Find where the given text appears and provide that cell's center as [X, Y] coordinate. 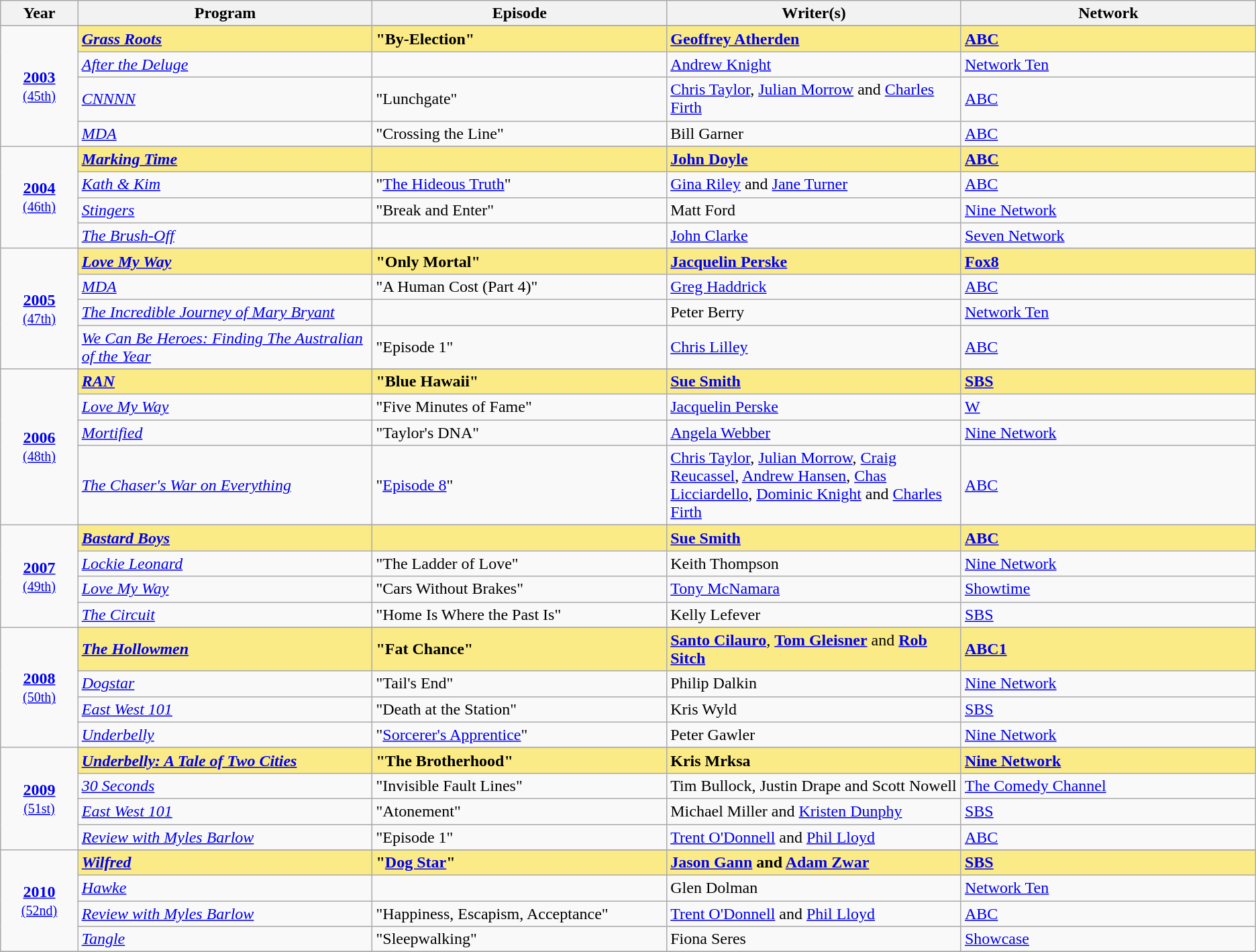
"Sleepwalking" [519, 939]
Marking Time [225, 159]
W [1108, 407]
Kris Wyld [815, 709]
Kris Mrksa [815, 760]
"Happiness, Escapism, Acceptance" [519, 914]
CNNNN [225, 99]
2005(47th) [39, 309]
John Clarke [815, 235]
"The Brotherhood" [519, 760]
Showtime [1108, 589]
Kath & Kim [225, 184]
Mortified [225, 433]
Year [39, 13]
Glen Dolman [815, 888]
Writer(s) [815, 13]
"Death at the Station" [519, 709]
Fiona Seres [815, 939]
The Incredible Journey of Mary Bryant [225, 312]
"Five Minutes of Fame" [519, 407]
Wilfred [225, 863]
2009(51st) [39, 798]
2008(50th) [39, 687]
Peter Gawler [815, 735]
Showcase [1108, 939]
30 Seconds [225, 786]
The Chaser's War on Everything [225, 486]
"Tail's End" [519, 684]
RAN [225, 382]
"The Hideous Truth" [519, 184]
"Lunchgate" [519, 99]
Andrew Knight [815, 64]
Chris Taylor, Julian Morrow, Craig Reucassel, Andrew Hansen, Chas Licciardello, Dominic Knight and Charles Firth [815, 486]
Bill Garner [815, 134]
"Crossing the Line" [519, 134]
Stingers [225, 210]
"Cars Without Brakes" [519, 589]
John Doyle [815, 159]
"Break and Enter" [519, 210]
Philip Dalkin [815, 684]
The Comedy Channel [1108, 786]
Greg Haddrick [815, 286]
Jason Gann and Adam Zwar [815, 863]
Seven Network [1108, 235]
Network [1108, 13]
"Only Mortal" [519, 261]
"Dog Star" [519, 863]
"A Human Cost (Part 4)" [519, 286]
Dogstar [225, 684]
Grass Roots [225, 39]
Tangle [225, 939]
Episode [519, 13]
Tony McNamara [815, 589]
"Episode 8" [519, 486]
"Blue Hawaii" [519, 382]
2006(48th) [39, 447]
Michael Miller and Kristen Dunphy [815, 811]
"Taylor's DNA" [519, 433]
Gina Riley and Jane Turner [815, 184]
"Home Is Where the Past Is" [519, 615]
2007(49th) [39, 576]
Chris Taylor, Julian Morrow and Charles Firth [815, 99]
"Atonement" [519, 811]
Kelly Lefever [815, 615]
The Circuit [225, 615]
Fox8 [1108, 261]
2010(52nd) [39, 901]
"By-Election" [519, 39]
Peter Berry [815, 312]
Lockie Leonard [225, 564]
Underbelly [225, 735]
After the Deluge [225, 64]
"Sorcerer's Apprentice" [519, 735]
"Invisible Fault Lines" [519, 786]
Santo Cilauro, Tom Gleisner and Rob Sitch [815, 649]
Keith Thompson [815, 564]
Tim Bullock, Justin Drape and Scott Nowell [815, 786]
"The Ladder of Love" [519, 564]
ABC1 [1108, 649]
The Brush-Off [225, 235]
Chris Lilley [815, 346]
Angela Webber [815, 433]
"Fat Chance" [519, 649]
Bastard Boys [225, 538]
Matt Ford [815, 210]
The Hollowmen [225, 649]
Geoffrey Atherden [815, 39]
Underbelly: A Tale of Two Cities [225, 760]
2004(46th) [39, 197]
2003(45th) [39, 86]
We Can Be Heroes: Finding The Australian of the Year [225, 346]
Program [225, 13]
Hawke [225, 888]
